Locate the cell with the specified text and output its [X, Y] center coordinate. 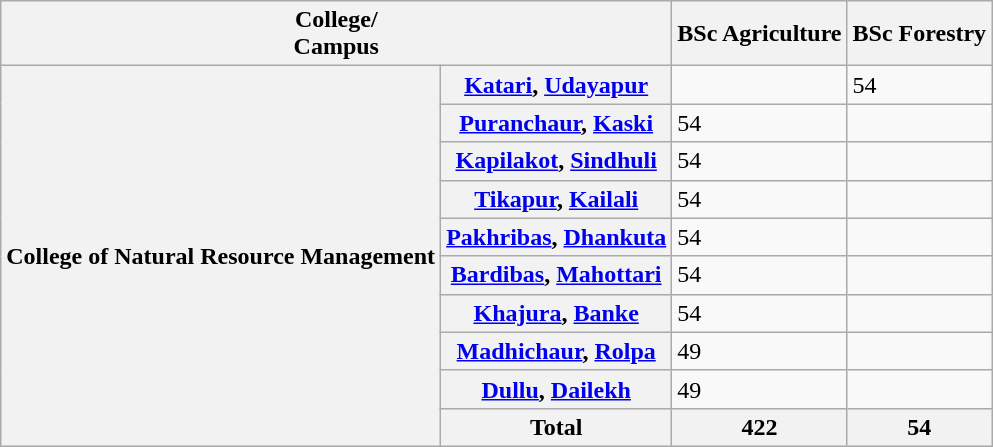
Pakhribas, Dhankuta [556, 237]
Puranchaur, Kaski [556, 123]
College of Natural Resource Management [221, 256]
Kapilakot, Sindhuli [556, 161]
Dullu, Dailekh [556, 389]
BSc Forestry [920, 34]
Katari, Udayapur [556, 85]
Khajura, Banke [556, 313]
Madhichaur, Rolpa [556, 351]
422 [760, 427]
Tikapur, Kailali [556, 199]
BSc Agriculture [760, 34]
College/Campus [336, 34]
Total [556, 427]
Bardibas, Mahottari [556, 275]
